Determine the (x, y) coordinate at the center of the cell enclosing the given text.  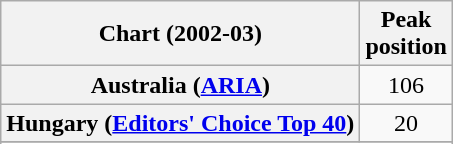
106 (406, 85)
Peakposition (406, 34)
Hungary (Editors' Choice Top 40) (180, 123)
20 (406, 123)
Chart (2002-03) (180, 34)
Australia (ARIA) (180, 85)
